Find where the given text appears and provide that cell's center as [X, Y] coordinate. 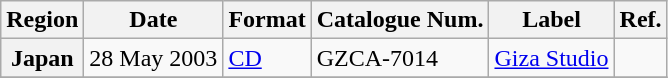
Giza Studio [552, 58]
Japan [42, 58]
Ref. [640, 20]
CD [267, 58]
Label [552, 20]
Date [154, 20]
Format [267, 20]
Catalogue Num. [400, 20]
GZCA-7014 [400, 58]
Region [42, 20]
28 May 2003 [154, 58]
